Scan for the cell matching the given text and deliver its [x, y] coordinate at center. 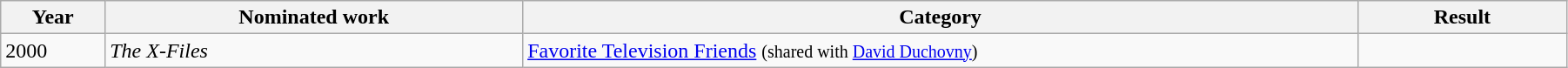
Nominated work [314, 17]
2000 [53, 51]
Year [53, 17]
Result [1462, 17]
Favorite Television Friends (shared with David Duchovny) [941, 51]
Category [941, 17]
The X-Files [314, 51]
